From the cell containing the given text, extract its center point as (X, Y) coordinate. 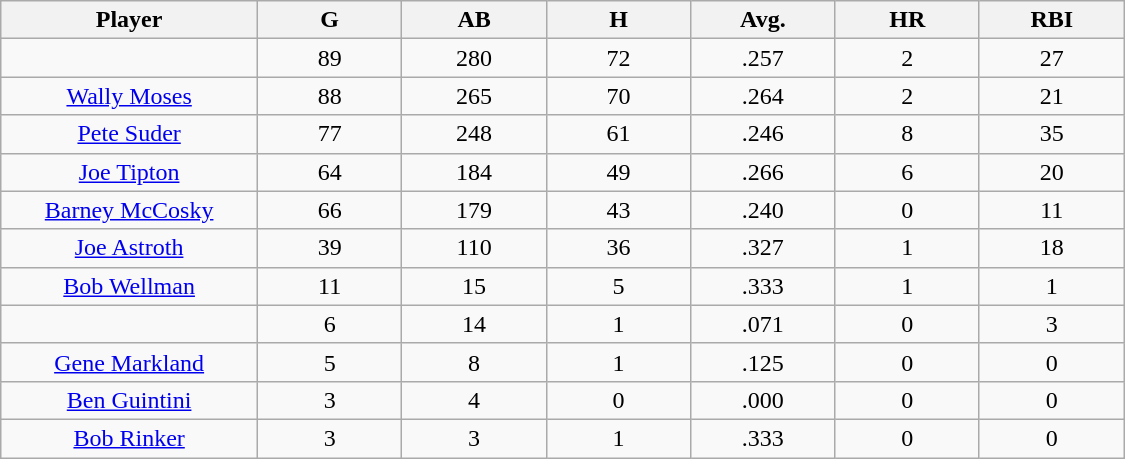
RBI (1052, 20)
77 (329, 134)
39 (329, 248)
Ben Guintini (130, 400)
43 (618, 210)
Bob Rinker (130, 438)
H (618, 20)
66 (329, 210)
.125 (763, 362)
.071 (763, 324)
184 (474, 172)
Bob Wellman (130, 286)
4 (474, 400)
280 (474, 58)
72 (618, 58)
Wally Moses (130, 96)
.246 (763, 134)
20 (1052, 172)
.264 (763, 96)
70 (618, 96)
49 (618, 172)
.257 (763, 58)
61 (618, 134)
.327 (763, 248)
35 (1052, 134)
Player (130, 20)
Gene Markland (130, 362)
HR (907, 20)
88 (329, 96)
21 (1052, 96)
110 (474, 248)
27 (1052, 58)
36 (618, 248)
Joe Astroth (130, 248)
64 (329, 172)
Joe Tipton (130, 172)
Avg. (763, 20)
AB (474, 20)
89 (329, 58)
.240 (763, 210)
265 (474, 96)
.266 (763, 172)
14 (474, 324)
18 (1052, 248)
Pete Suder (130, 134)
Barney McCosky (130, 210)
248 (474, 134)
15 (474, 286)
179 (474, 210)
G (329, 20)
.000 (763, 400)
